Search for the cell housing the specified text and yield its [x, y] center coordinate. 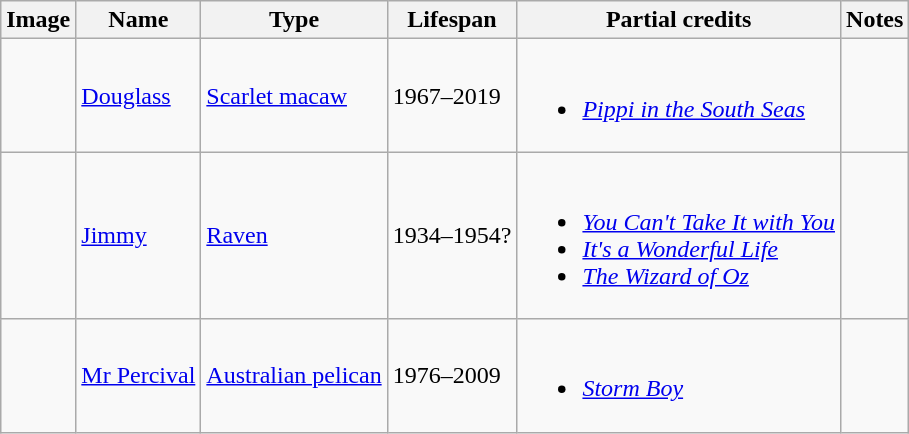
Jimmy [138, 236]
Raven [294, 236]
Douglass [138, 96]
Scarlet macaw [294, 96]
Notes [875, 20]
Mr Percival [138, 376]
You Can't Take It with YouIt's a Wonderful LifeThe Wizard of Oz [679, 236]
Type [294, 20]
Australian pelican [294, 376]
Partial credits [679, 20]
Name [138, 20]
Storm Boy [679, 376]
Pippi in the South Seas [679, 96]
1976–2009 [452, 376]
Lifespan [452, 20]
1967–2019 [452, 96]
Image [38, 20]
1934–1954? [452, 236]
